Find where the given text appears and provide that cell's center as (X, Y) coordinate. 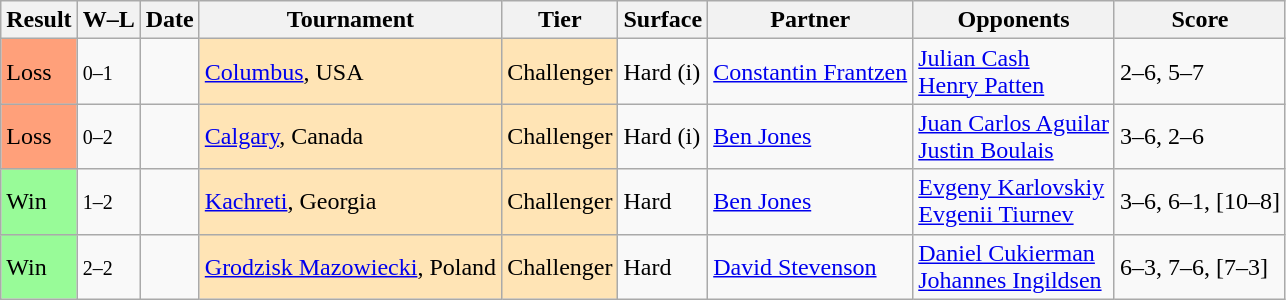
3–6, 2–6 (1200, 136)
Daniel Cukierman Johannes Ingildsen (1014, 266)
Tier (560, 20)
Opponents (1014, 20)
Evgeny Karlovskiy Evgenii Tiurnev (1014, 202)
Partner (810, 20)
W–L (108, 20)
Result (39, 20)
0–2 (108, 136)
Columbus, USA (350, 72)
Tournament (350, 20)
Date (170, 20)
Juan Carlos Aguilar Justin Boulais (1014, 136)
David Stevenson (810, 266)
6–3, 7–6, [7–3] (1200, 266)
Constantin Frantzen (810, 72)
Calgary, Canada (350, 136)
Grodzisk Mazowiecki, Poland (350, 266)
1–2 (108, 202)
2–2 (108, 266)
0–1 (108, 72)
2–6, 5–7 (1200, 72)
Kachreti, Georgia (350, 202)
Surface (663, 20)
3–6, 6–1, [10–8] (1200, 202)
Score (1200, 20)
Julian Cash Henry Patten (1014, 72)
